From the cell containing the given text, extract its center point as (X, Y) coordinate. 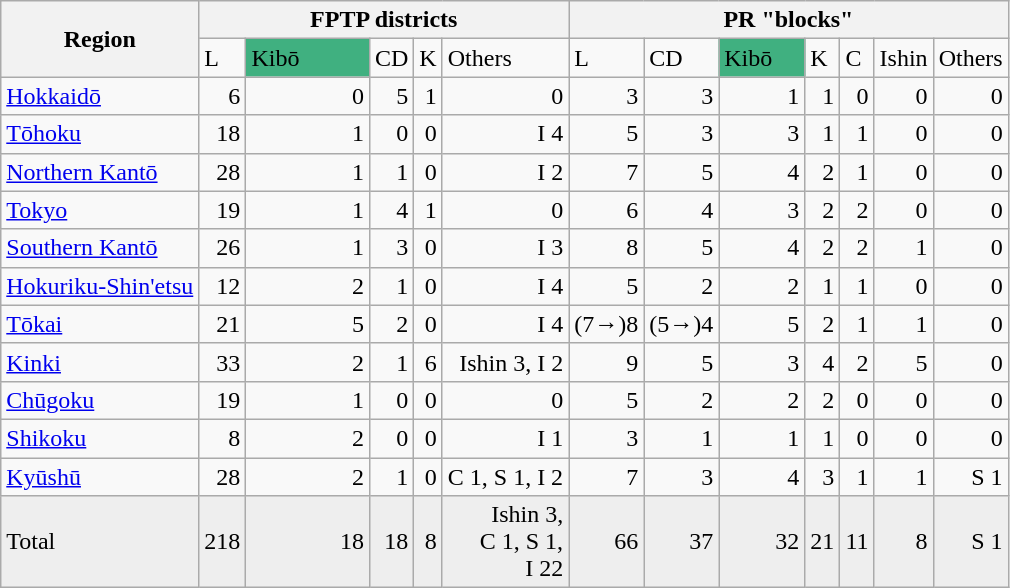
I 3 (505, 248)
Chūgoku (100, 400)
(5→)4 (682, 324)
Total (100, 542)
9 (606, 362)
33 (222, 362)
Hokuriku-Shin'etsu (100, 286)
Tokyo (100, 210)
Region (100, 39)
Hokkaidō (100, 96)
Southern Kantō (100, 248)
Kyūshū (100, 477)
I 1 (505, 438)
C (857, 58)
218 (222, 542)
FPTP districts (384, 20)
I 2 (505, 172)
Ishin (904, 58)
(7→)8 (606, 324)
Tōhoku (100, 134)
Kinki (100, 362)
Ishin 3,C 1, S 1,I 22 (505, 542)
Tōkai (100, 324)
C 1, S 1, I 2 (505, 477)
12 (222, 286)
PR "blocks" (789, 20)
26 (222, 248)
66 (606, 542)
32 (762, 542)
Northern Kantō (100, 172)
Ishin 3, I 2 (505, 362)
37 (682, 542)
Shikoku (100, 438)
11 (857, 542)
